Return the [X, Y] coordinate for the center point of the cell that contains the specified text.  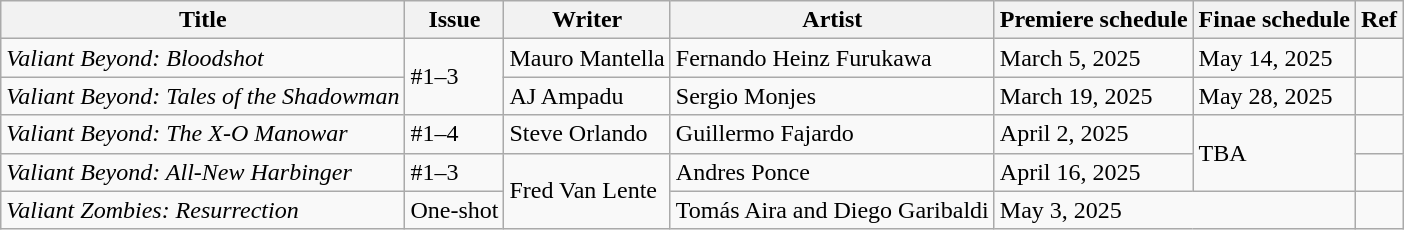
Premiere schedule [1094, 20]
Valiant Beyond: All-New Harbinger [203, 172]
May 3, 2025 [1174, 210]
Fernando Heinz Furukawa [832, 58]
Sergio Monjes [832, 96]
March 19, 2025 [1094, 96]
Valiant Beyond: The X-O Manowar [203, 134]
Guillermo Fajardo [832, 134]
May 14, 2025 [1274, 58]
Valiant Beyond: Tales of the Shadowman [203, 96]
Valiant Beyond: Bloodshot [203, 58]
Title [203, 20]
May 28, 2025 [1274, 96]
Artist [832, 20]
TBA [1274, 153]
Writer [587, 20]
April 2, 2025 [1094, 134]
One-shot [454, 210]
Finae schedule [1274, 20]
AJ Ampadu [587, 96]
Tomás Aira and Diego Garibaldi [832, 210]
March 5, 2025 [1094, 58]
Issue [454, 20]
Valiant Zombies: Resurrection [203, 210]
Mauro Mantella [587, 58]
Steve Orlando [587, 134]
Ref [1378, 20]
#1–4 [454, 134]
April 16, 2025 [1094, 172]
Fred Van Lente [587, 191]
Andres Ponce [832, 172]
